Identify which cell holds the provided text, then report its [X, Y] central coordinate. 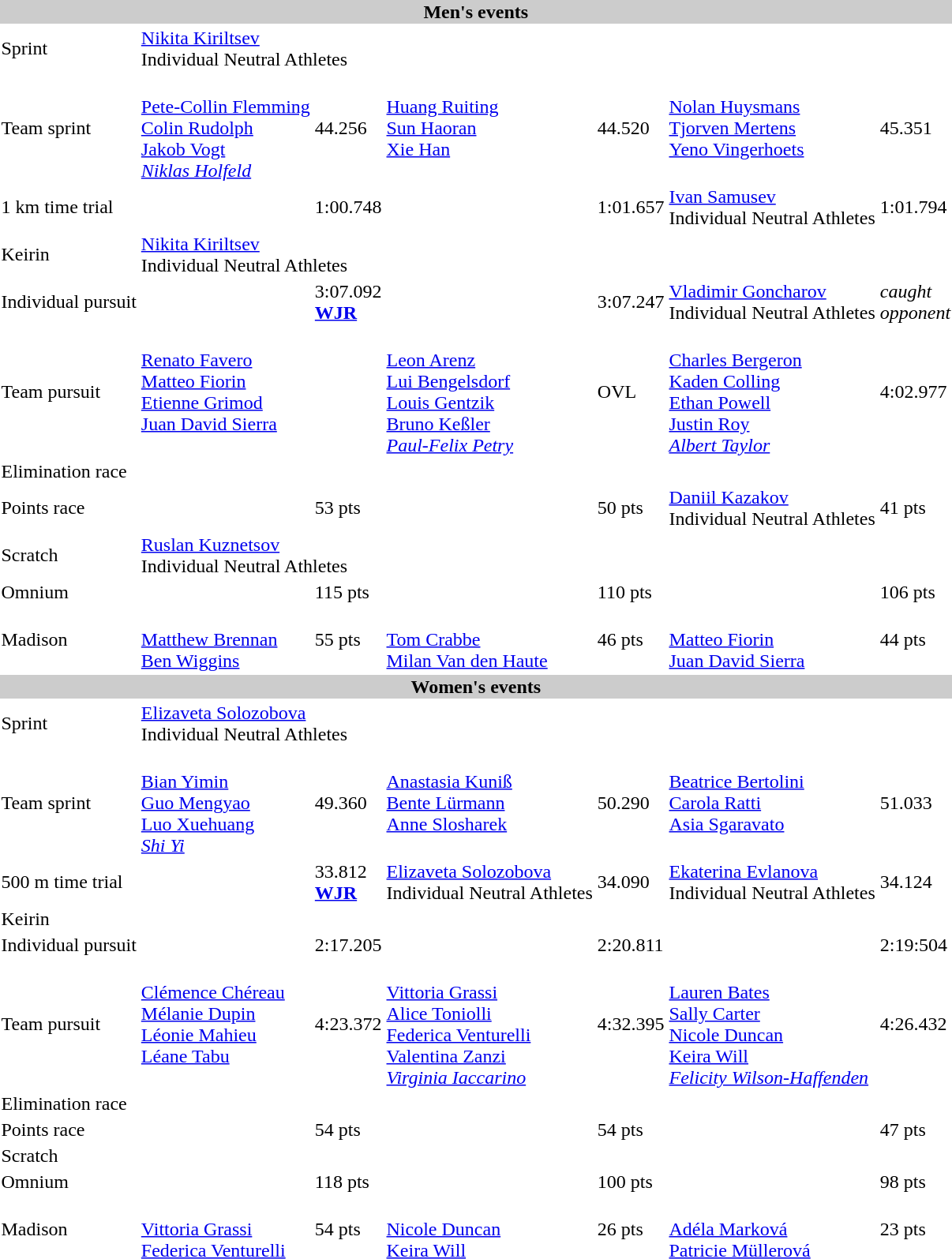
3:07.247 [631, 302]
Men's events [476, 12]
Beatrice BertoliniCarola RattiAsia Sgaravato [772, 803]
Renato FaveroMatteo FiorinEtienne GrimodJuan David Sierra [226, 392]
OVL [631, 392]
4:32.395 [631, 1025]
45.351 [915, 128]
Matteo FiorinJuan David Sierra [772, 639]
Lauren BatesSally CarterNicole DuncanKeira WillFelicity Wilson-Haffenden [772, 1025]
118 pts [348, 1182]
106 pts [915, 592]
3:07.092WJR [348, 302]
4:23.372 [348, 1025]
110 pts [631, 592]
Vittoria GrassiAlice ToniolliFederica VenturelliValentina ZanziVirginia Iaccarino [489, 1025]
1:01.794 [915, 207]
49.360 [348, 803]
Nolan HuysmansTjorven MertensYeno Vingerhoets [772, 128]
4:02.977 [915, 392]
47 pts [915, 1130]
Vladimir GoncharovIndividual Neutral Athletes [772, 302]
Ruslan KuznetsovIndividual Neutral Athletes [261, 556]
Leon ArenzLui BengelsdorfLouis GentzikBruno KeßlerPaul-Felix Petry [489, 392]
1:01.657 [631, 207]
Anastasia KunißBente LürmannAnne Slosharek [489, 803]
44 pts [915, 639]
2:19:504 [915, 945]
33.812WJR [348, 882]
4:26.432 [915, 1025]
Huang RuitingSun HaoranXie Han [489, 128]
115 pts [348, 592]
2:20.811 [631, 945]
44.520 [631, 128]
Ivan SamusevIndividual Neutral Athletes [772, 207]
46 pts [631, 639]
Daniil KazakovIndividual Neutral Athletes [772, 508]
Clémence ChéreauMélanie DupinLéonie MahieuLéane Tabu [226, 1025]
55 pts [348, 639]
51.033 [915, 803]
Women's events [476, 687]
50 pts [631, 508]
2:17.205 [348, 945]
34.124 [915, 882]
Ekaterina EvlanovaIndividual Neutral Athletes [772, 882]
500 m time trial [69, 882]
Matthew BrennanBen Wiggins [226, 639]
Pete-Collin FlemmingColin RudolphJakob VogtNiklas Holfeld [226, 128]
53 pts [348, 508]
Charles BergeronKaden CollingEthan PowellJustin RoyAlbert Taylor [772, 392]
34.090 [631, 882]
1 km time trial [69, 207]
100 pts [631, 1182]
1:00.748 [348, 207]
Tom CrabbeMilan Van den Haute [489, 639]
98 pts [915, 1182]
44.256 [348, 128]
Madison [69, 639]
caughtopponent [915, 302]
41 pts [915, 508]
50.290 [631, 803]
Bian YiminGuo MengyaoLuo XuehuangShi Yi [226, 803]
